Locate the cell with the specified text and output its (X, Y) center coordinate. 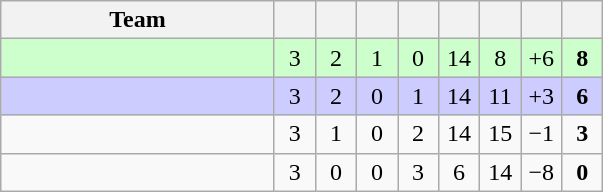
−1 (542, 134)
−8 (542, 172)
Team (138, 20)
+3 (542, 96)
15 (500, 134)
11 (500, 96)
+6 (542, 58)
